Determine the (X, Y) coordinate at the center of the cell enclosing the given text.  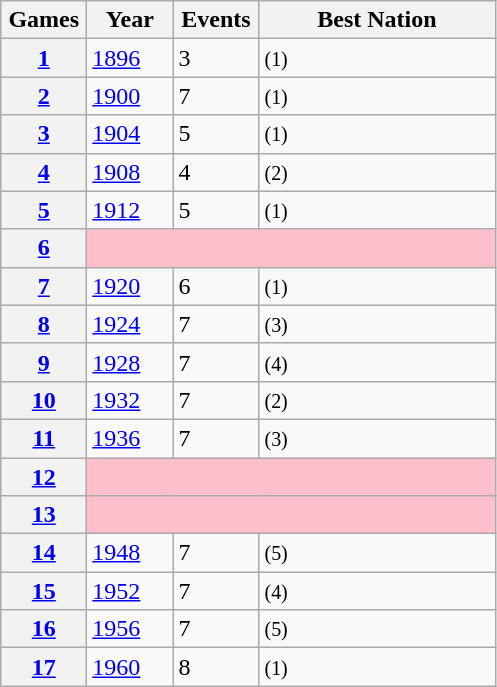
1924 (130, 324)
16 (44, 629)
1896 (130, 58)
1952 (130, 591)
Year (130, 20)
Best Nation (377, 20)
1960 (130, 667)
15 (44, 591)
12 (44, 477)
1908 (130, 172)
2 (44, 96)
Events (216, 20)
1904 (130, 134)
1900 (130, 96)
1932 (130, 400)
1912 (130, 210)
11 (44, 438)
1 (44, 58)
17 (44, 667)
13 (44, 515)
9 (44, 362)
14 (44, 553)
1948 (130, 553)
1928 (130, 362)
10 (44, 400)
Games (44, 20)
1920 (130, 286)
1956 (130, 629)
1936 (130, 438)
